Provide the [x, y] coordinate of the cell's center where the given text is located.  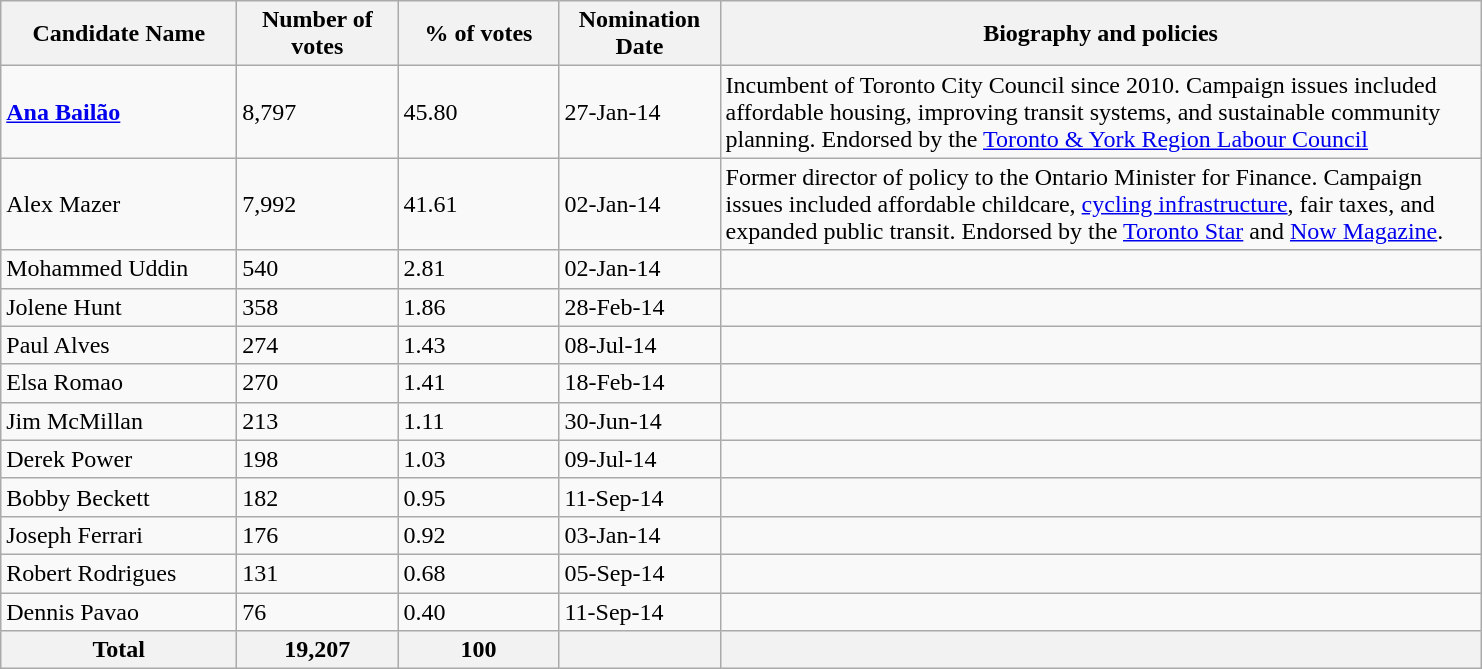
358 [318, 307]
45.80 [478, 112]
540 [318, 269]
2.81 [478, 269]
1.86 [478, 307]
1.11 [478, 421]
270 [318, 383]
131 [318, 573]
1.43 [478, 345]
182 [318, 497]
274 [318, 345]
76 [318, 611]
30-Jun-14 [640, 421]
Robert Rodrigues [119, 573]
Candidate Name [119, 34]
Mohammed Uddin [119, 269]
19,207 [318, 650]
Joseph Ferrari [119, 535]
Number of votes [318, 34]
Jim McMillan [119, 421]
Nomination Date [640, 34]
0.68 [478, 573]
8,797 [318, 112]
09-Jul-14 [640, 459]
Bobby Beckett [119, 497]
1.03 [478, 459]
28-Feb-14 [640, 307]
176 [318, 535]
Ana Bailão [119, 112]
Elsa Romao [119, 383]
Derek Power [119, 459]
0.95 [478, 497]
7,992 [318, 204]
Jolene Hunt [119, 307]
18-Feb-14 [640, 383]
Paul Alves [119, 345]
27-Jan-14 [640, 112]
100 [478, 650]
08-Jul-14 [640, 345]
Dennis Pavao [119, 611]
1.41 [478, 383]
0.40 [478, 611]
41.61 [478, 204]
Biography and policies [1100, 34]
Alex Mazer [119, 204]
05-Sep-14 [640, 573]
0.92 [478, 535]
Total [119, 650]
% of votes [478, 34]
198 [318, 459]
213 [318, 421]
03-Jan-14 [640, 535]
